Return the (X, Y) coordinate for the center point of the cell that contains the specified text.  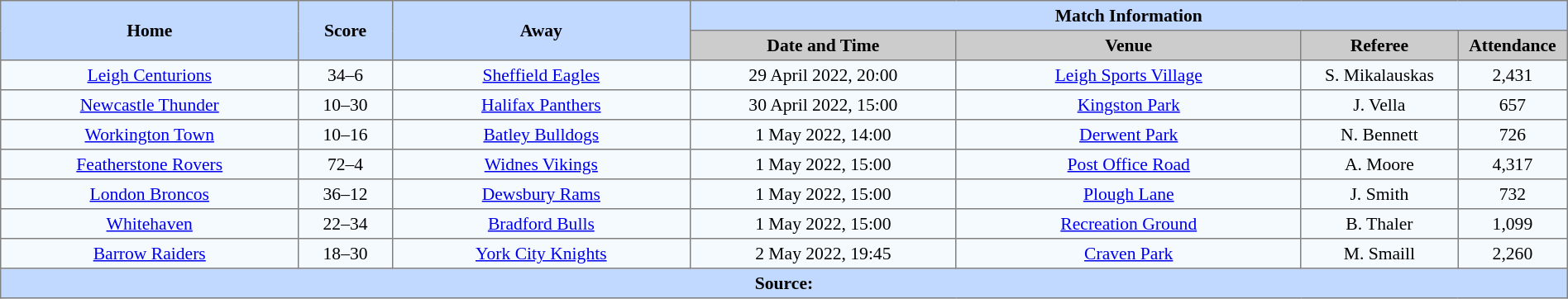
Date and Time (823, 45)
Kingston Park (1128, 105)
Barrow Raiders (150, 254)
22–34 (346, 224)
Craven Park (1128, 254)
Sheffield Eagles (541, 75)
10–30 (346, 105)
72–4 (346, 164)
10–16 (346, 135)
Featherstone Rovers (150, 164)
Away (541, 31)
Workington Town (150, 135)
J. Vella (1379, 105)
Home (150, 31)
Plough Lane (1128, 194)
Bradford Bulls (541, 224)
Venue (1128, 45)
Widnes Vikings (541, 164)
29 April 2022, 20:00 (823, 75)
M. Smaill (1379, 254)
Source: (784, 283)
York City Knights (541, 254)
Halifax Panthers (541, 105)
34–6 (346, 75)
S. Mikalauskas (1379, 75)
Leigh Centurions (150, 75)
726 (1513, 135)
2,431 (1513, 75)
1,099 (1513, 224)
732 (1513, 194)
Newcastle Thunder (150, 105)
4,317 (1513, 164)
Whitehaven (150, 224)
J. Smith (1379, 194)
30 April 2022, 15:00 (823, 105)
657 (1513, 105)
Referee (1379, 45)
N. Bennett (1379, 135)
Dewsbury Rams (541, 194)
Batley Bulldogs (541, 135)
2 May 2022, 19:45 (823, 254)
Attendance (1513, 45)
Leigh Sports Village (1128, 75)
2,260 (1513, 254)
London Broncos (150, 194)
36–12 (346, 194)
Match Information (1128, 16)
1 May 2022, 14:00 (823, 135)
B. Thaler (1379, 224)
Derwent Park (1128, 135)
18–30 (346, 254)
Score (346, 31)
Recreation Ground (1128, 224)
Post Office Road (1128, 164)
A. Moore (1379, 164)
